For the text-containing cell, return its midpoint in [X, Y] coordinate format. 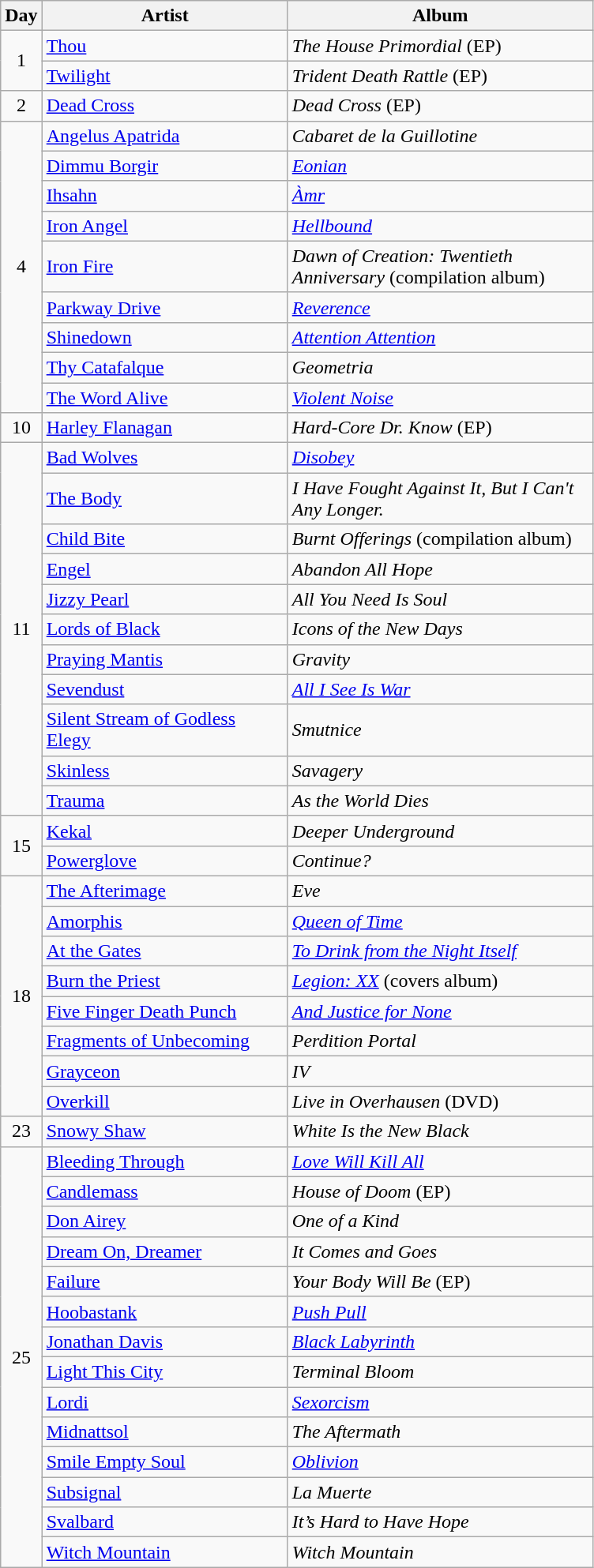
Smile Empty Soul [164, 1462]
Your Body Will Be (EP) [440, 1281]
Perdition Portal [440, 1041]
I Have Fought Against It, But I Can't Any Longer. [440, 499]
La Muerte [440, 1492]
Album [440, 16]
Candlemass [164, 1191]
Eve [440, 891]
Legion: XX (covers album) [440, 981]
Gravity [440, 659]
Light This City [164, 1371]
Geometria [440, 367]
Twilight [164, 76]
Lordi [164, 1401]
Terminal Bloom [440, 1371]
The Body [164, 499]
Powerglove [164, 861]
Attention Attention [440, 337]
Disobey [440, 458]
Skinless [164, 771]
Iron Fire [164, 267]
Reverence [440, 307]
18 [21, 996]
Live in Overhausen (DVD) [440, 1101]
It Comes and Goes [440, 1251]
As the World Dies [440, 801]
Kekal [164, 831]
The Aftermath [440, 1432]
Praying Mantis [164, 659]
Icons of the New Days [440, 629]
Fragments of Unbecoming [164, 1041]
Queen of Time [440, 921]
The Word Alive [164, 397]
Silent Stream of Godless Elegy [164, 730]
15 [21, 846]
House of Doom (EP) [440, 1191]
Grayceon [164, 1071]
Smutnice [440, 730]
One of a Kind [440, 1221]
Dawn of Creation: Twentieth Anniversary (compilation album) [440, 267]
The Afterimage [164, 891]
And Justice for None [440, 1011]
Trauma [164, 801]
Midnattsol [164, 1432]
Five Finger Death Punch [164, 1011]
Thou [164, 46]
Child Bite [164, 539]
Overkill [164, 1101]
Burnt Offerings (compilation album) [440, 539]
Lords of Black [164, 629]
White Is the New Black [440, 1131]
Oblivion [440, 1462]
Dream On, Dreamer [164, 1251]
Burn the Priest [164, 981]
Love Will Kill All [440, 1161]
Hellbound [440, 226]
All I See Is War [440, 689]
10 [21, 428]
Eonian [440, 166]
Deeper Underground [440, 831]
At the Gates [164, 951]
Cabaret de la Guillotine [440, 136]
Thy Catafalque [164, 367]
Day [21, 16]
Dimmu Borgir [164, 166]
4 [21, 267]
Iron Angel [164, 226]
Artist [164, 16]
IV [440, 1071]
Amorphis [164, 921]
Hard-Core Dr. Know (EP) [440, 428]
Savagery [440, 771]
Angelus Apatrida [164, 136]
Bleeding Through [164, 1161]
25 [21, 1356]
Push Pull [440, 1311]
It’s Hard to Have Hope [440, 1522]
To Drink from the Night Itself [440, 951]
Failure [164, 1281]
Àmr [440, 196]
Subsignal [164, 1492]
Sevendust [164, 689]
Snowy Shaw [164, 1131]
Violent Noise [440, 397]
2 [21, 106]
Abandon All Hope [440, 569]
Black Labyrinth [440, 1341]
The House Primordial (EP) [440, 46]
Ihsahn [164, 196]
Shinedown [164, 337]
Dead Cross (EP) [440, 106]
Sexorcism [440, 1401]
Parkway Drive [164, 307]
23 [21, 1131]
11 [21, 630]
Engel [164, 569]
Svalbard [164, 1522]
Don Airey [164, 1221]
Jonathan Davis [164, 1341]
Harley Flanagan [164, 428]
All You Need Is Soul [440, 599]
Continue? [440, 861]
1 [21, 61]
Dead Cross [164, 106]
Trident Death Rattle (EP) [440, 76]
Hoobastank [164, 1311]
Jizzy Pearl [164, 599]
Bad Wolves [164, 458]
